For the text-containing cell, return its midpoint in (X, Y) coordinate format. 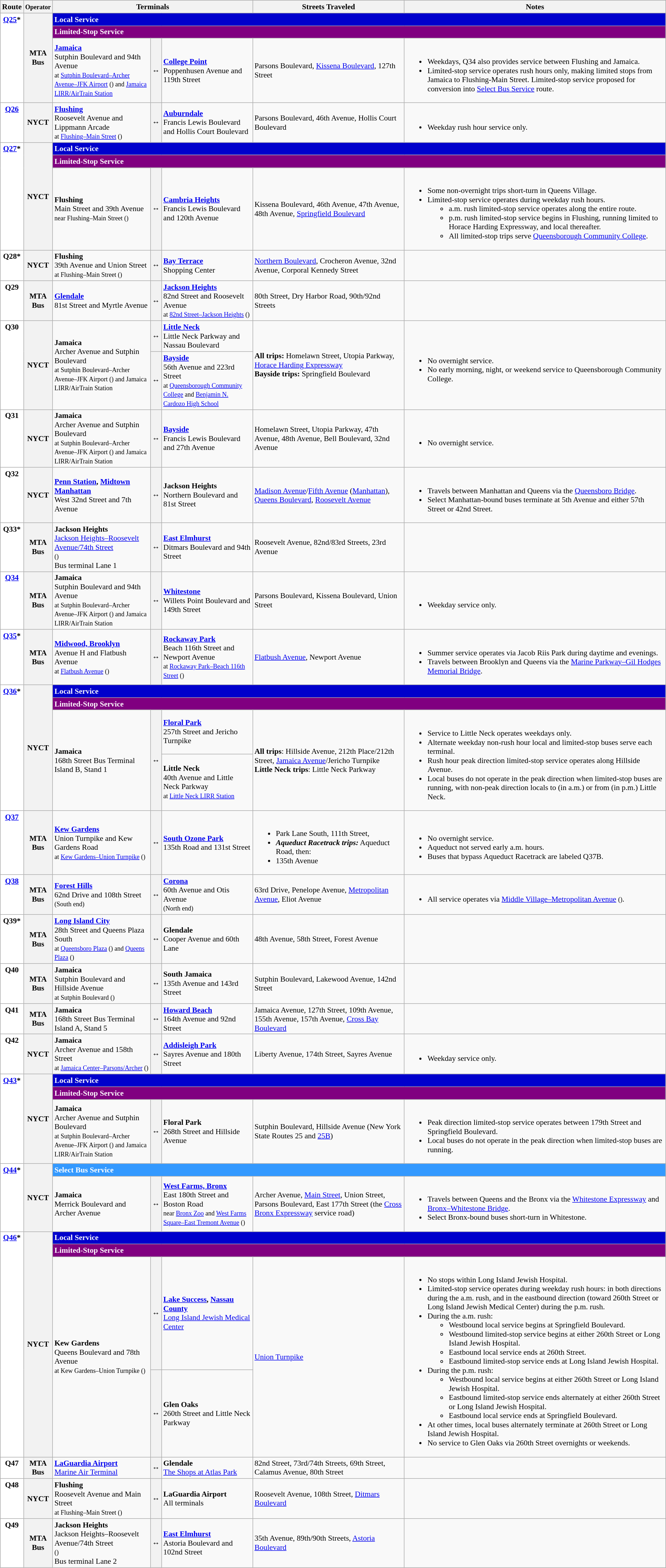
Select Bus Service (359, 1170)
Corona60th Avenue and Otis Avenue(North end) (207, 895)
48th Avenue, 58th Street, Forest Avenue (328, 939)
BaysideFrancis Lewis Boulevard and 27th Avenue (207, 439)
Q43* (12, 1119)
Q34 (12, 601)
Glen Oaks260th Street and Little Neck Parkway (207, 1413)
Parsons Boulevard, Kissena Boulevard, Union Street (328, 601)
Q39* (12, 939)
Park Lane South, 111th Street,Aqueduct Racetrack trips: Aqueduct Road, then:135th Avenue (328, 843)
Floral Park257th Street and Jericho Turnpike (207, 732)
Midwood, BrooklynAvenue H and Flatbush Avenueat Flatbush Avenue () (102, 657)
Penn Station, Midtown ManhattanWest 32nd Street and 7th Avenue (102, 495)
Cambria HeightsFrancis Lewis Boulevard and 120th Avenue (207, 209)
Q31 (12, 439)
East ElmhurstDitmars Boulevard and 94th Street (207, 547)
82nd Street, 73rd/74th Streets, 69th Street, Calamus Avenue, 80th Street (328, 1468)
Kew GardensUnion Turnpike and Kew Gardens Roadat Kew Gardens–Union Turnpike () (102, 843)
Roosevelt Avenue, 82nd/83rd Streets, 23rd Avenue (328, 547)
Q25* (12, 58)
Lake Success, Nassau CountyLong Island Jewish Medical Center (207, 1314)
Q48 (12, 1499)
Q47 (12, 1468)
Liberty Avenue, 174th Street, Sayres Avenue (328, 1054)
Floral Park268th Street and Hillside Avenue (207, 1132)
63rd Drive, Penelope Avenue, Metropolitan Avenue, Eliot Avenue (328, 895)
Little NeckLittle Neck Parkway and Nassau Boulevard (207, 336)
Q27* (12, 196)
Flushing39th Avenue and Union Streetat Flushing–Main Street () (102, 266)
Q30 (12, 365)
Q37 (12, 843)
Jackson Heights82nd Street and Roosevelt Avenueat 82nd Street–Jackson Heights () (207, 301)
Howard Beach164th Avenue and 92nd Street (207, 1019)
Kew GardensQueens Boulevard and 78th Avenueat Kew Gardens–Union Turnpike () (102, 1357)
No overnight service.Aqueduct not served early a.m. hours.Buses that bypass Aqueduct Racetrack are labeled Q37B. (535, 843)
Roosevelt Avenue, 108th Street, Ditmars Boulevard (328, 1499)
JamaicaArcher Avenue and 158th Streetat Jamaica Center–Parsons/Archer () (102, 1054)
GlendaleThe Shops at Atlas Park (207, 1468)
Addisleigh ParkSayres Avenue and 180th Street (207, 1054)
JamaicaMerrick Boulevard and Archer Avenue (102, 1204)
Bay TerraceShopping Center (207, 266)
Sutphin Boulevard, Hillside Avenue (New York State Routes 25 and 25B) (328, 1132)
Q26 (12, 123)
Bayside56th Avenue and 223rd Streetat Queensborough Community College and Benjamin N. Cardozo High School (207, 380)
Archer Avenue, Main Street, Union Street, Parsons Boulevard, East 177th Street (the Cross Bronx Expressway service road) (328, 1204)
Madison Avenue/Fifth Avenue (Manhattan), Queens Boulevard, Roosevelt Avenue (328, 495)
Q44* (12, 1198)
JamaicaSutphin Boulevard and Hillside Avenueat Sutphin Boulevard () (102, 984)
Q49 (12, 1543)
West Farms, BronxEast 180th Street and Boston Roadnear Bronx Zoo and West Farms Square–East Tremont Avenue () (207, 1204)
Q42 (12, 1054)
Long Island City28th Street and Queens Plaza Southat Queensboro Plaza () and Queens Plaza () (102, 939)
Jamaica168th Street Bus TerminalIsland B, Stand 1 (102, 761)
Jamaica Avenue, 127th Street, 109th Avenue, 155th Avenue, 157th Avenue, Cross Bay Boulevard (328, 1019)
Jackson HeightsJackson Heights–Roosevelt Avenue/74th Street()Bus terminal Lane 2 (102, 1543)
South Jamaica135th Avenue and 143rd Street (207, 984)
AuburndaleFrancis Lewis Boulevard and Hollis Court Boulevard (207, 123)
Glendale81st Street and Myrtle Avenue (102, 301)
Route (12, 7)
Notes (535, 7)
Rockaway ParkBeach 116th Street and Newport Avenueat Rockaway Park–Beach 116th Street () (207, 657)
Flatbush Avenue, Newport Avenue (328, 657)
Terminals (153, 7)
LaGuardia AirportMarine Air Terminal (102, 1468)
Q32 (12, 495)
Q28* (12, 266)
Q40 (12, 984)
Jackson HeightsNorthern Boulevard and 81st Street (207, 495)
80th Street, Dry Harbor Road, 90th/92nd Streets (328, 301)
Weekday rush hour service only. (535, 123)
Q33* (12, 547)
Northern Boulevard, Crocheron Avenue, 32nd Avenue, Corporal Kennedy Street (328, 266)
East ElmhurstAstoria Boulevard and 102nd Street (207, 1543)
GlendaleCooper Avenue and 60th Lane (207, 939)
WhitestoneWillets Point Boulevard and 149th Street (207, 601)
FlushingRoosevelt Avenue and Lippmann Arcadeat Flushing–Main Street () (102, 123)
FlushingMain Street and 39th Avenuenear Flushing–Main Street () (102, 209)
Q35* (12, 657)
South Ozone Park135th Road and 131st Street (207, 843)
All trips: Hillside Avenue, 212th Place/212th Street, Jamaica Avenue/Jericho TurnpikeLittle Neck trips: Little Neck Parkway (328, 761)
FlushingRoosevelt Avenue and Main Streetat Flushing–Main Street () (102, 1499)
Q29 (12, 301)
Jackson HeightsJackson Heights–Roosevelt Avenue/74th Street()Bus terminal Lane 1 (102, 547)
Jamaica168th Street Bus TerminalIsland A, Stand 5 (102, 1019)
All service operates via Middle Village–Metropolitan Avenue (). (535, 895)
Kissena Boulevard, 46th Avenue, 47th Avenue, 48th Avenue, Springfield Boulevard (328, 209)
Q41 (12, 1019)
College PointPoppenhusen Avenue and 119th Street (207, 70)
Little Neck40th Avenue and Little Neck Parkwayat Little Neck LIRR Station (207, 782)
Travels between Queens and the Bronx via the Whitestone Expressway and Bronx–Whitestone Bridge.Select Bronx-bound buses short-turn in Whitestone. (535, 1204)
No overnight service. (535, 439)
35th Avenue, 89th/90th Streets, Astoria Boulevard (328, 1543)
Parsons Boulevard, Kissena Boulevard, 127th Street (328, 70)
Streets Traveled (328, 7)
All trips: Homelawn Street, Utopia Parkway, Horace Harding ExpresswayBayside trips: Springfield Boulevard (328, 365)
Q36* (12, 748)
LaGuardia AirportAll terminals (207, 1499)
Q46* (12, 1344)
No overnight service.No early morning, night, or weekend service to Queensborough Community College. (535, 365)
Union Turnpike (328, 1357)
Sutphin Boulevard, Lakewood Avenue, 142nd Street (328, 984)
Parsons Boulevard, 46th Avenue, Hollis Court Boulevard (328, 123)
Homelawn Street, Utopia Parkway, 47th Avenue, 48th Avenue, Bell Boulevard, 32nd Avenue (328, 439)
Operator (38, 7)
Forest Hills62nd Drive and 108th Street(South end) (102, 895)
Q38 (12, 895)
